Find where the given text appears and provide that cell's center as [X, Y] coordinate. 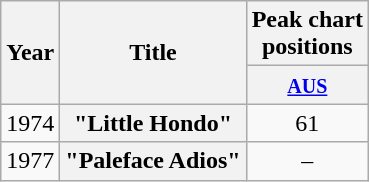
1974 [30, 123]
"Little Hondo" [153, 123]
AUS [307, 85]
1977 [30, 161]
Peak chartpositions [307, 34]
Title [153, 52]
61 [307, 123]
Year [30, 52]
"Paleface Adios" [153, 161]
– [307, 161]
